Identify which cell holds the provided text, then report its [X, Y] central coordinate. 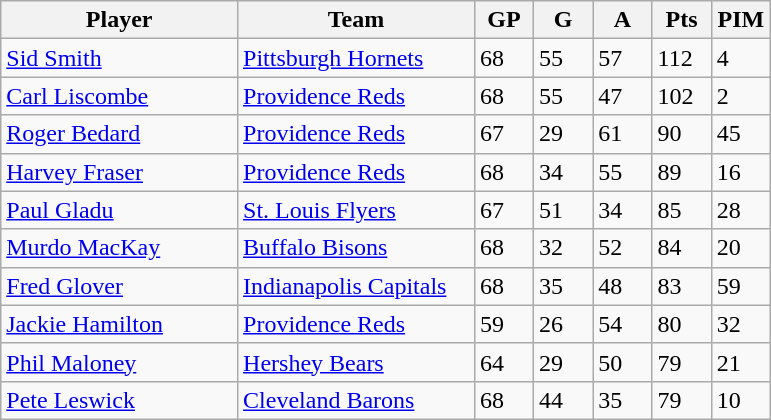
54 [622, 324]
20 [740, 248]
44 [564, 400]
Pittsburgh Hornets [356, 58]
Indianapolis Capitals [356, 286]
Team [356, 20]
80 [682, 324]
50 [622, 362]
52 [622, 248]
83 [682, 286]
51 [564, 210]
21 [740, 362]
84 [682, 248]
89 [682, 172]
102 [682, 96]
16 [740, 172]
A [622, 20]
Harvey Fraser [120, 172]
112 [682, 58]
28 [740, 210]
Hershey Bears [356, 362]
90 [682, 134]
10 [740, 400]
Buffalo Bisons [356, 248]
GP [504, 20]
47 [622, 96]
Pete Leswick [120, 400]
2 [740, 96]
Pts [682, 20]
Cleveland Barons [356, 400]
61 [622, 134]
Jackie Hamilton [120, 324]
Fred Glover [120, 286]
Roger Bedard [120, 134]
Player [120, 20]
Paul Gladu [120, 210]
Phil Maloney [120, 362]
PIM [740, 20]
26 [564, 324]
Carl Liscombe [120, 96]
St. Louis Flyers [356, 210]
G [564, 20]
64 [504, 362]
45 [740, 134]
Sid Smith [120, 58]
57 [622, 58]
4 [740, 58]
85 [682, 210]
48 [622, 286]
Murdo MacKay [120, 248]
